Search for the cell housing the specified text and yield its (x, y) center coordinate. 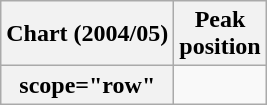
Peakposition (220, 34)
Chart (2004/05) (88, 34)
scope="row" (88, 85)
